Scan for the cell matching the given text and deliver its [X, Y] coordinate at center. 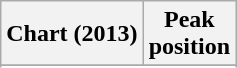
Chart (2013) [72, 34]
Peakposition [189, 34]
